Return (x, y) of the center of cell containing provided text 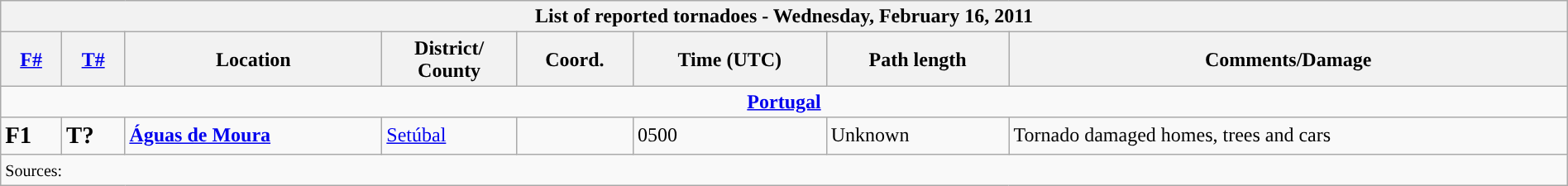
0500 (729, 136)
Portugal (784, 102)
Águas de Moura (253, 136)
Comments/Damage (1288, 60)
Coord. (574, 60)
F1 (31, 136)
Setúbal (450, 136)
T? (93, 136)
District/County (450, 60)
Location (253, 60)
F# (31, 60)
Tornado damaged homes, trees and cars (1288, 136)
Sources: (784, 169)
List of reported tornadoes - Wednesday, February 16, 2011 (784, 17)
T# (93, 60)
Path length (918, 60)
Unknown (918, 136)
Time (UTC) (729, 60)
